Output the (x, y) coordinate of the center of the cell containing the given text.  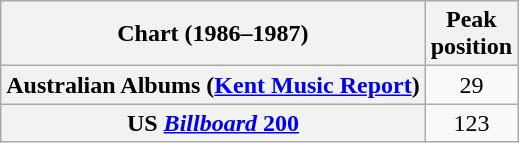
29 (471, 85)
Australian Albums (Kent Music Report) (213, 85)
Chart (1986–1987) (213, 34)
Peakposition (471, 34)
123 (471, 123)
US Billboard 200 (213, 123)
